Identify which cell holds the provided text, then report its [x, y] central coordinate. 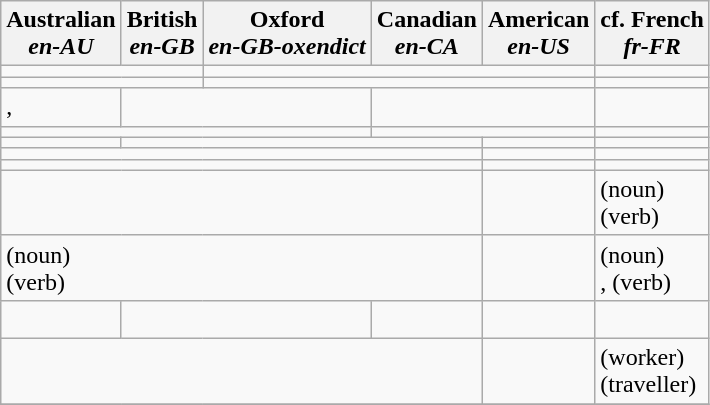
Oxforden-GB-oxendict [287, 34]
(noun), (verb) [652, 268]
Australianen-AU [61, 34]
Americanen-US [538, 34]
cf. Frenchfr-FR [652, 34]
Canadianen-CA [426, 34]
Britishen-GB [162, 34]
, [61, 107]
(worker) (traveller) [652, 370]
